Locate the cell with the specified text and output its (x, y) center coordinate. 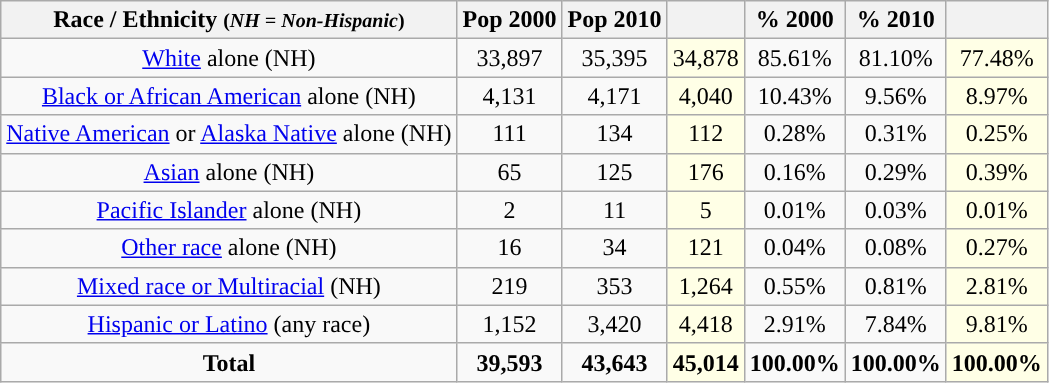
353 (614, 286)
11 (614, 210)
134 (614, 134)
9.81% (996, 324)
Pacific Islander alone (NH) (229, 210)
Total (229, 362)
White alone (NH) (229, 58)
112 (706, 134)
81.10% (896, 58)
% 2000 (794, 20)
121 (706, 248)
85.61% (794, 58)
0.04% (794, 248)
0.55% (794, 286)
0.27% (996, 248)
% 2010 (896, 20)
16 (510, 248)
1,152 (510, 324)
34 (614, 248)
43,643 (614, 362)
0.25% (996, 134)
2.81% (996, 286)
111 (510, 134)
Pop 2010 (614, 20)
Other race alone (NH) (229, 248)
0.31% (896, 134)
2 (510, 210)
3,420 (614, 324)
1,264 (706, 286)
0.39% (996, 172)
77.48% (996, 58)
0.03% (896, 210)
Black or African American alone (NH) (229, 96)
0.08% (896, 248)
9.56% (896, 96)
Pop 2000 (510, 20)
Mixed race or Multiracial (NH) (229, 286)
45,014 (706, 362)
0.81% (896, 286)
176 (706, 172)
2.91% (794, 324)
39,593 (510, 362)
0.28% (794, 134)
34,878 (706, 58)
7.84% (896, 324)
219 (510, 286)
5 (706, 210)
4,131 (510, 96)
Asian alone (NH) (229, 172)
10.43% (794, 96)
4,171 (614, 96)
4,040 (706, 96)
125 (614, 172)
0.29% (896, 172)
33,897 (510, 58)
Race / Ethnicity (NH = Non-Hispanic) (229, 20)
8.97% (996, 96)
Native American or Alaska Native alone (NH) (229, 134)
0.16% (794, 172)
4,418 (706, 324)
Hispanic or Latino (any race) (229, 324)
65 (510, 172)
35,395 (614, 58)
